Locate the cell with the specified text and output its (X, Y) center coordinate. 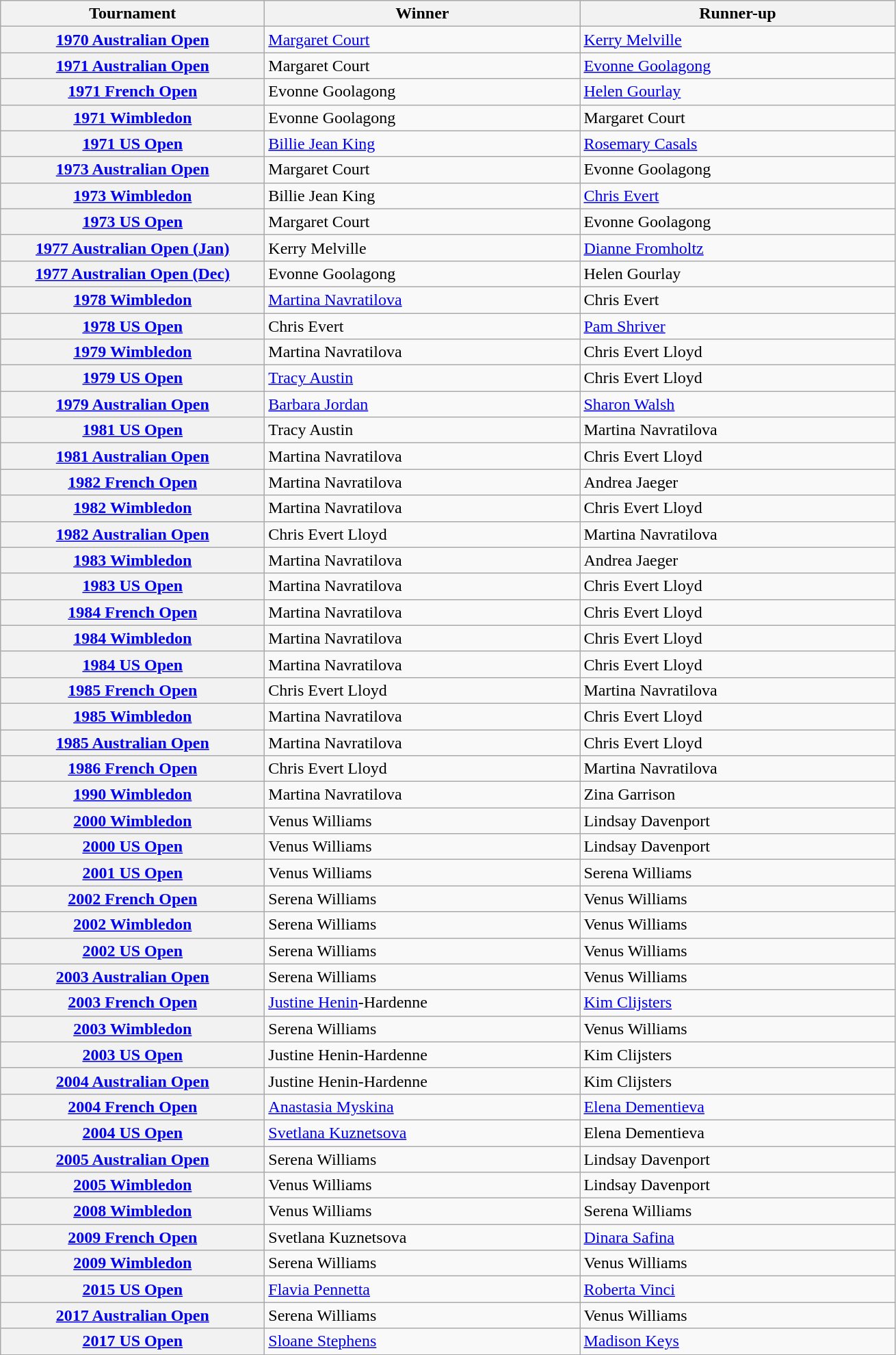
1978 Wimbledon (133, 300)
1970 Australian Open (133, 40)
1984 US Open (133, 664)
1973 US Open (133, 222)
1985 Wimbledon (133, 716)
1977 Australian Open (Jan) (133, 248)
2008 Wimbledon (133, 1211)
1971 Wimbledon (133, 118)
1971 Australian Open (133, 66)
Sharon Walsh (737, 404)
1985 French Open (133, 690)
Anastasia Myskina (423, 1107)
2017 US Open (133, 1341)
Runner-up (737, 14)
2001 US Open (133, 873)
Pam Shriver (737, 326)
1983 US Open (133, 586)
1979 Wimbledon (133, 352)
2002 Wimbledon (133, 925)
1990 Wimbledon (133, 795)
Rosemary Casals (737, 144)
2009 Wimbledon (133, 1263)
2003 Australian Open (133, 977)
Dinara Safina (737, 1237)
2003 US Open (133, 1055)
2004 Australian Open (133, 1081)
2004 French Open (133, 1107)
1984 Wimbledon (133, 638)
Sloane Stephens (423, 1341)
2003 French Open (133, 1003)
1981 Australian Open (133, 456)
1979 Australian Open (133, 404)
1973 Australian Open (133, 170)
2000 US Open (133, 847)
2009 French Open (133, 1237)
1971 French Open (133, 92)
2003 Wimbledon (133, 1029)
1985 Australian Open (133, 742)
1982 Wimbledon (133, 508)
1986 French Open (133, 769)
Tournament (133, 14)
1983 Wimbledon (133, 560)
Barbara Jordan (423, 404)
1981 US Open (133, 430)
1973 Wimbledon (133, 196)
Winner (423, 14)
2000 Wimbledon (133, 821)
2004 US Open (133, 1133)
2002 French Open (133, 899)
2005 Australian Open (133, 1159)
Dianne Fromholtz (737, 248)
2017 Australian Open (133, 1315)
1971 US Open (133, 144)
1977 Australian Open (Dec) (133, 274)
Madison Keys (737, 1341)
2005 Wimbledon (133, 1185)
2002 US Open (133, 951)
1979 US Open (133, 378)
1982 Australian Open (133, 534)
Roberta Vinci (737, 1289)
Zina Garrison (737, 795)
1984 French Open (133, 612)
Flavia Pennetta (423, 1289)
1982 French Open (133, 482)
1978 US Open (133, 326)
2015 US Open (133, 1289)
